Determine the [x, y] coordinate at the center of the cell enclosing the given text.  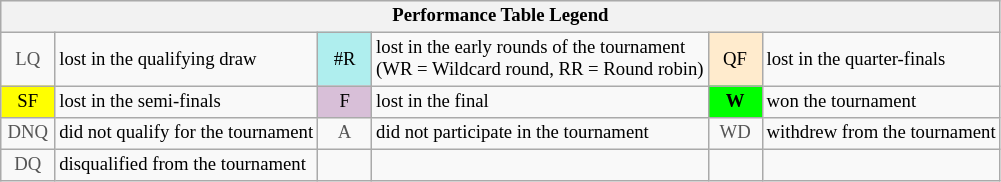
SF [28, 102]
withdrew from the tournament [881, 134]
lost in the qualifying draw [186, 60]
#R [345, 60]
DQ [28, 166]
did not participate in the tournament [540, 134]
F [345, 102]
disqualified from the tournament [186, 166]
DNQ [28, 134]
QF [735, 60]
did not qualify for the tournament [186, 134]
WD [735, 134]
lost in the final [540, 102]
lost in the semi-finals [186, 102]
W [735, 102]
won the tournament [881, 102]
LQ [28, 60]
A [345, 134]
lost in the early rounds of the tournament(WR = Wildcard round, RR = Round robin) [540, 60]
Performance Table Legend [500, 16]
lost in the quarter-finals [881, 60]
